From the cell containing the given text, extract its center point as [X, Y] coordinate. 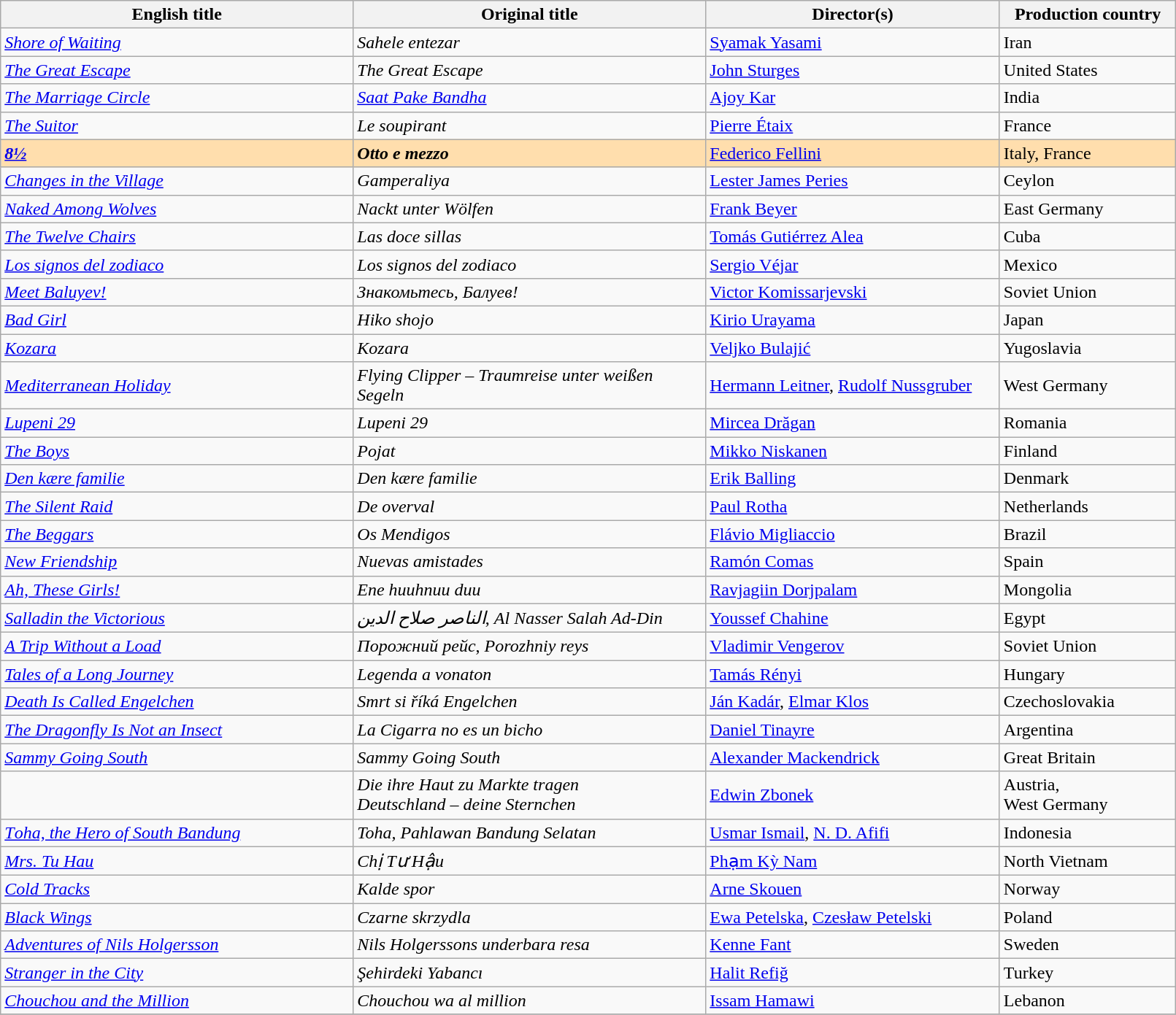
The Marriage Circle [177, 98]
Kenne Fant [853, 945]
Paul Rotha [853, 506]
The Beggars [177, 534]
Netherlands [1088, 506]
Ceylon [1088, 181]
Phạm Kỳ Nam [853, 861]
Meet Baluyev! [177, 292]
Ramón Comas [853, 562]
The Silent Raid [177, 506]
Halit Refiğ [853, 973]
Gamperaliya [530, 181]
Austria, West Germany [1088, 795]
Die ihre Haut zu Markte tragen Deutschland – deine Sternchen [530, 795]
Şehirdeki Yabancı [530, 973]
Kirio Urayama [853, 320]
Veljko Bulajić [853, 348]
West Germany [1088, 385]
India [1088, 98]
Stranger in the City [177, 973]
Adventures of Nils Holgersson [177, 945]
Finland [1088, 451]
Ah, These Girls! [177, 590]
Tomás Gutiérrez Alea [853, 236]
Toha, Pahlawan Bandung Selatan [530, 833]
Poland [1088, 917]
Spain [1088, 562]
France [1088, 126]
John Sturges [853, 70]
The Dragonfly Is Not an Insect [177, 730]
Flávio Migliaccio [853, 534]
Frank Beyer [853, 209]
Daniel Tinayre [853, 730]
A Trip Without a Load [177, 647]
Lester James Peries [853, 181]
La Cigarra no es un bicho [530, 730]
Tamás Rényi [853, 674]
Youssef Chahine [853, 618]
Salladin the Victorious [177, 618]
Bad Girl [177, 320]
Mongolia [1088, 590]
Hungary [1088, 674]
Death Is Called Engelchen [177, 702]
Sahele entezar [530, 42]
Legenda a vonaton [530, 674]
North Vietnam [1088, 861]
Cuba [1088, 236]
Federico Fellini [853, 153]
Original title [530, 15]
Edwin Zbonek [853, 795]
Ene huuhnuu duu [530, 590]
Chouchou and the Million [177, 1000]
Production country [1088, 15]
Victor Komissarjevski [853, 292]
Hiko shojo [530, 320]
The Twelve Chairs [177, 236]
Great Britain [1088, 757]
Nuevas amistades [530, 562]
Flying Clipper – Traumreise unter weißen Segeln [530, 385]
Pojat [530, 451]
Cold Tracks [177, 889]
Nils Holgerssons underbara resa [530, 945]
Mircea Drăgan [853, 423]
Romania [1088, 423]
Syamak Yasami [853, 42]
Smrt si říká Engelchen [530, 702]
Vladimir Vengerov [853, 647]
Argentina [1088, 730]
Ravjagiin Dorjpalam [853, 590]
Nackt unter Wölfen [530, 209]
Yugoslavia [1088, 348]
الناصر صلاح الدين, Al Nasser Salah Ad-Din [530, 618]
Japan [1088, 320]
Os Mendigos [530, 534]
Alexander Mackendrick [853, 757]
Hermann Leitner, Rudolf Nussgruber [853, 385]
New Friendship [177, 562]
Lebanon [1088, 1000]
Chouchou wa al million [530, 1000]
Mikko Niskanen [853, 451]
Issam Hamawi [853, 1000]
Порожний рейс, Porozhniy reys [530, 647]
Mediterranean Holiday [177, 385]
Kalde spor [530, 889]
Saat Pake Bandha [530, 98]
Mexico [1088, 264]
Mrs. Tu Hau [177, 861]
Ewa Petelska, Czesław Petelski [853, 917]
Egypt [1088, 618]
Usmar Ismail, N. D. Afifi [853, 833]
Changes in the Village [177, 181]
The Boys [177, 451]
Tоha, the Hero of South Bandung [177, 833]
Black Wings [177, 917]
Las doce sillas [530, 236]
Iran [1088, 42]
Indonesia [1088, 833]
Ajoy Kar [853, 98]
Czechoslovakia [1088, 702]
Sweden [1088, 945]
Norway [1088, 889]
Turkey [1088, 973]
Tales of a Long Journey [177, 674]
Shore of Waiting [177, 42]
De overval [530, 506]
Le soupirant [530, 126]
8½ [177, 153]
Otto e mezzo [530, 153]
East Germany [1088, 209]
The Suitor [177, 126]
Знакомьтесь, Балуев! [530, 292]
Ján Kadár, Elmar Klos [853, 702]
Denmark [1088, 479]
Sergio Véjar [853, 264]
Director(s) [853, 15]
English title [177, 15]
Pierre Étaix [853, 126]
Chị Tư Hậu [530, 861]
Arne Skouen [853, 889]
Erik Balling [853, 479]
Brazil [1088, 534]
United States [1088, 70]
Naked Among Wolves [177, 209]
Czarne skrzydla [530, 917]
Italy, France [1088, 153]
